Capture the cell that displays the provided text and extract its (X, Y) central coordinate. 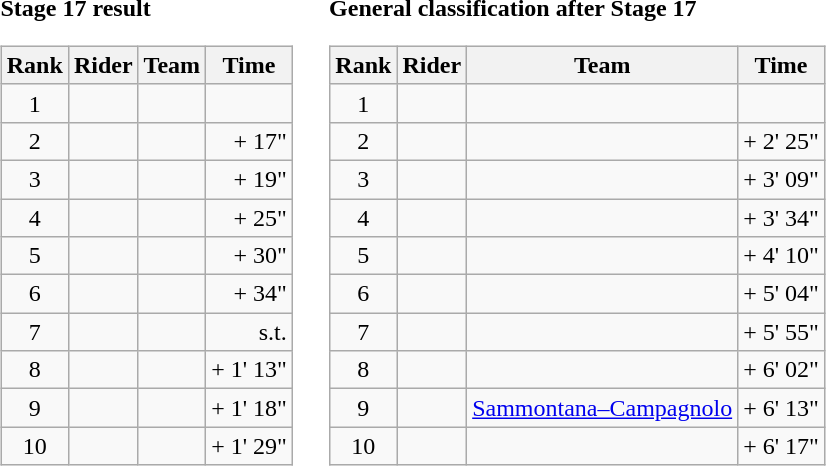
+ 34" (250, 294)
+ 3' 09" (782, 179)
+ 5' 55" (782, 332)
+ 1' 29" (250, 446)
+ 19" (250, 179)
+ 2' 25" (782, 141)
+ 25" (250, 217)
Sammontana–Campagnolo (602, 408)
+ 6' 17" (782, 446)
+ 5' 04" (782, 294)
+ 1' 18" (250, 408)
+ 3' 34" (782, 217)
+ 1' 13" (250, 370)
s.t. (250, 332)
+ 6' 02" (782, 370)
+ 17" (250, 141)
+ 4' 10" (782, 256)
+ 6' 13" (782, 408)
+ 30" (250, 256)
